Detect which cell encompasses the target text, then output its [x, y] center coordinate. 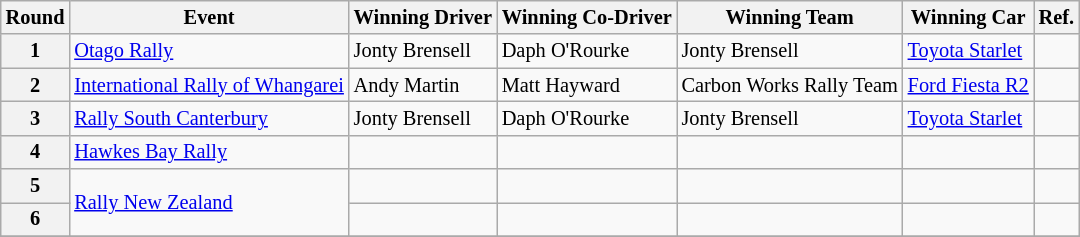
Ref. [1056, 17]
6 [36, 219]
Rally New Zealand [208, 202]
Hawkes Bay Rally [208, 152]
Otago Rally [208, 51]
Event [208, 17]
Rally South Canterbury [208, 118]
3 [36, 118]
Round [36, 17]
Winning Co-Driver [587, 17]
Winning Driver [423, 17]
International Rally of Whangarei [208, 85]
Ford Fiesta R2 [968, 85]
Matt Hayward [587, 85]
Andy Martin [423, 85]
Winning Team [790, 17]
5 [36, 186]
4 [36, 152]
2 [36, 85]
Winning Car [968, 17]
Carbon Works Rally Team [790, 85]
1 [36, 51]
